Return (X, Y) of the center of cell containing provided text 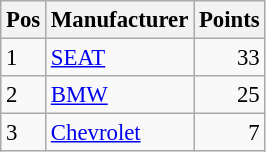
25 (230, 95)
Manufacturer (120, 20)
2 (24, 95)
Pos (24, 20)
Chevrolet (120, 133)
1 (24, 58)
SEAT (120, 58)
33 (230, 58)
3 (24, 133)
7 (230, 133)
Points (230, 20)
BMW (120, 95)
